Pinpoint the cell where the given text exists, returning its [x, y] midpoint coordinate. 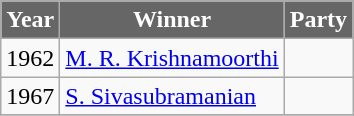
1967 [30, 96]
Winner [172, 20]
Party [318, 20]
Year [30, 20]
1962 [30, 58]
S. Sivasubramanian [172, 96]
M. R. Krishnamoorthi [172, 58]
